Extract the [X, Y] coordinate from the center of the cell holding the provided text.  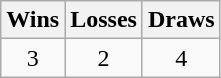
4 [181, 58]
2 [104, 58]
Draws [181, 20]
Wins [33, 20]
3 [33, 58]
Losses [104, 20]
